Return the [x, y] coordinate for the center point of the cell that contains the specified text.  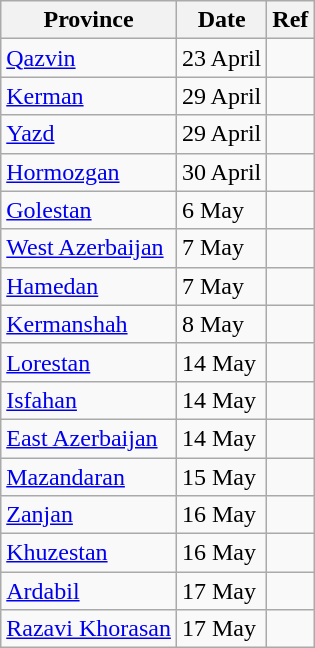
Yazd [89, 134]
6 May [221, 210]
Khuzestan [89, 553]
East Azerbaijan [89, 438]
Kermanshah [89, 324]
15 May [221, 477]
Razavi Khorasan [89, 629]
30 April [221, 172]
Zanjan [89, 515]
Province [89, 20]
Lorestan [89, 362]
Mazandaran [89, 477]
Qazvin [89, 58]
Isfahan [89, 400]
Ardabil [89, 591]
Ref [290, 20]
Date [221, 20]
Hormozgan [89, 172]
Kerman [89, 96]
23 April [221, 58]
Golestan [89, 210]
8 May [221, 324]
West Azerbaijan [89, 248]
Hamedan [89, 286]
